Find where the given text appears and provide that cell's center as [x, y] coordinate. 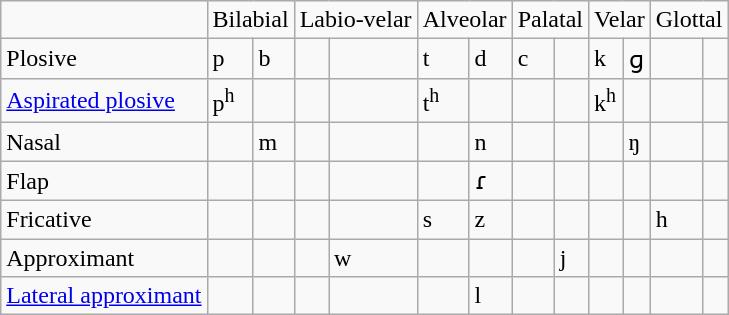
Palatal [550, 20]
s [443, 220]
Approximant [104, 258]
h [676, 220]
ŋ [636, 142]
j [571, 258]
n [490, 142]
Nasal [104, 142]
z [490, 220]
d [490, 59]
ɡ [636, 59]
th [443, 100]
Plosive [104, 59]
m [274, 142]
Glottal [689, 20]
l [490, 296]
t [443, 59]
ɾ [490, 181]
k [606, 59]
Labio-velar [356, 20]
Bilabial [250, 20]
b [274, 59]
Alveolar [464, 20]
Lateral approximant [104, 296]
c [533, 59]
w [374, 258]
Fricative [104, 220]
ph [230, 100]
Flap [104, 181]
Aspirated plosive [104, 100]
p [230, 59]
Velar [620, 20]
kh [606, 100]
